From the cell containing the given text, extract its center point as (X, Y) coordinate. 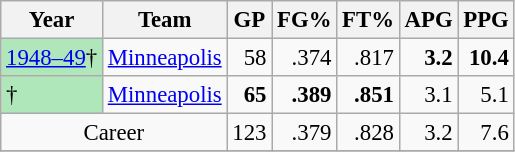
123 (250, 133)
APG (428, 20)
3.1 (428, 95)
.389 (304, 95)
.374 (304, 58)
10.4 (486, 58)
7.6 (486, 133)
PPG (486, 20)
.817 (368, 58)
FT% (368, 20)
.379 (304, 133)
† (52, 95)
Team (164, 20)
.851 (368, 95)
65 (250, 95)
.828 (368, 133)
GP (250, 20)
58 (250, 58)
5.1 (486, 95)
FG% (304, 20)
1948–49† (52, 58)
Year (52, 20)
Career (114, 133)
